Return the (X, Y) coordinate for the center point of the cell that contains the specified text.  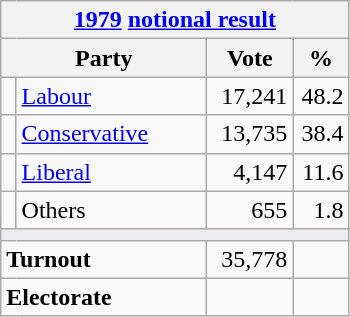
48.2 (321, 96)
Vote (250, 58)
Party (104, 58)
Turnout (104, 259)
Labour (112, 96)
4,147 (250, 172)
1.8 (321, 210)
Conservative (112, 134)
13,735 (250, 134)
655 (250, 210)
1979 notional result (175, 20)
38.4 (321, 134)
Electorate (104, 297)
Others (112, 210)
% (321, 58)
35,778 (250, 259)
Liberal (112, 172)
17,241 (250, 96)
11.6 (321, 172)
